Return (X, Y) of the center of cell containing provided text 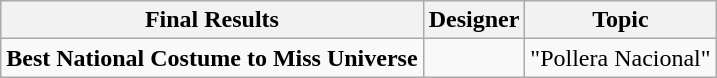
Topic (620, 20)
"Pollera Nacional" (620, 58)
Best National Costume to Miss Universe (212, 58)
Final Results (212, 20)
Designer (474, 20)
